Return the [x, y] coordinate for the center point of the cell that contains the specified text.  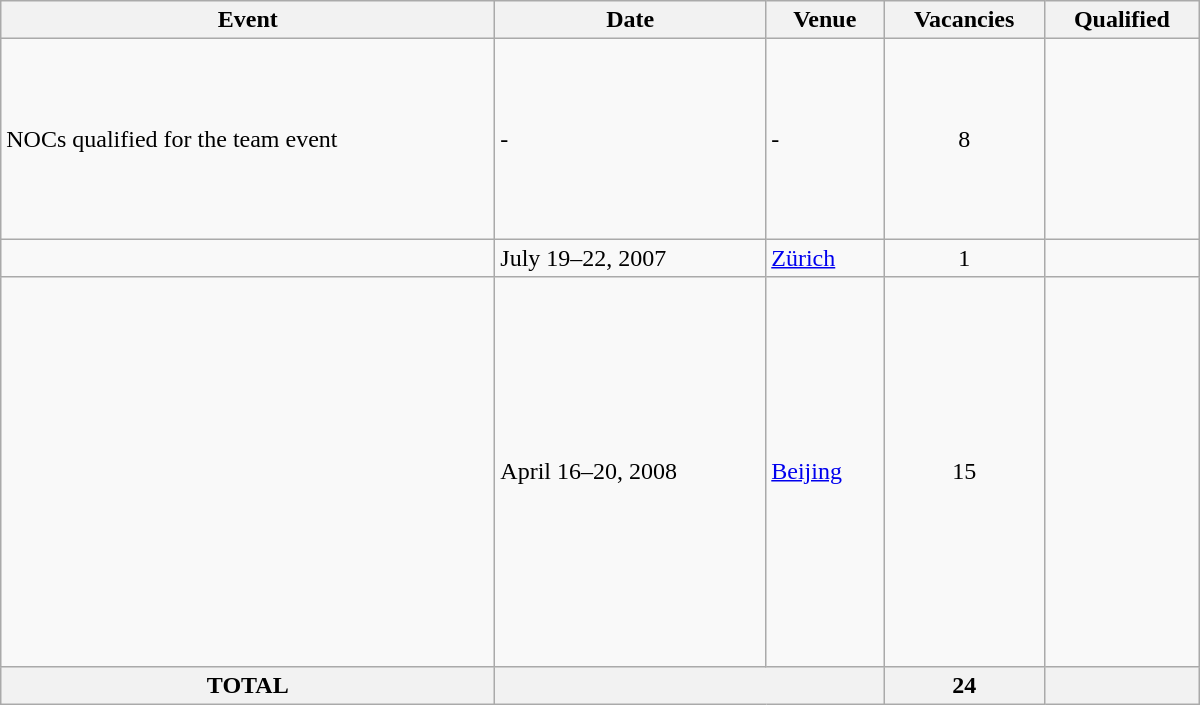
8 [964, 139]
TOTAL [248, 685]
Zürich [825, 258]
NOCs qualified for the team event [248, 139]
Date [630, 20]
April 16–20, 2008 [630, 472]
15 [964, 472]
1 [964, 258]
Event [248, 20]
Venue [825, 20]
Vacancies [964, 20]
Beijing [825, 472]
Qualified [1122, 20]
24 [964, 685]
July 19–22, 2007 [630, 258]
